Pinpoint the cell where the given text exists, returning its [x, y] midpoint coordinate. 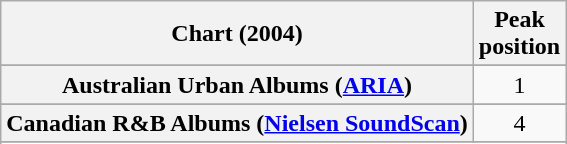
4 [519, 123]
Chart (2004) [238, 34]
1 [519, 85]
Peakposition [519, 34]
Canadian R&B Albums (Nielsen SoundScan) [238, 123]
Australian Urban Albums (ARIA) [238, 85]
